From the cell containing the given text, extract its center point as (x, y) coordinate. 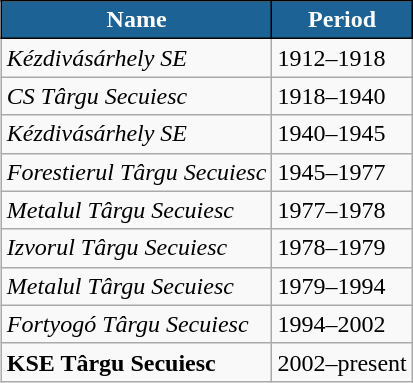
Forestierul Târgu Secuiesc (136, 172)
CS Târgu Secuiesc (136, 96)
Izvorul Târgu Secuiesc (136, 248)
1945–1977 (342, 172)
1912–1918 (342, 58)
1940–1945 (342, 134)
Period (342, 20)
Fortyogó Târgu Secuiesc (136, 324)
1977–1978 (342, 210)
KSE Târgu Secuiesc (136, 362)
Name (136, 20)
1979–1994 (342, 286)
1978–1979 (342, 248)
1918–1940 (342, 96)
1994–2002 (342, 324)
2002–present (342, 362)
